Pinpoint the cell where the given text exists, returning its (x, y) midpoint coordinate. 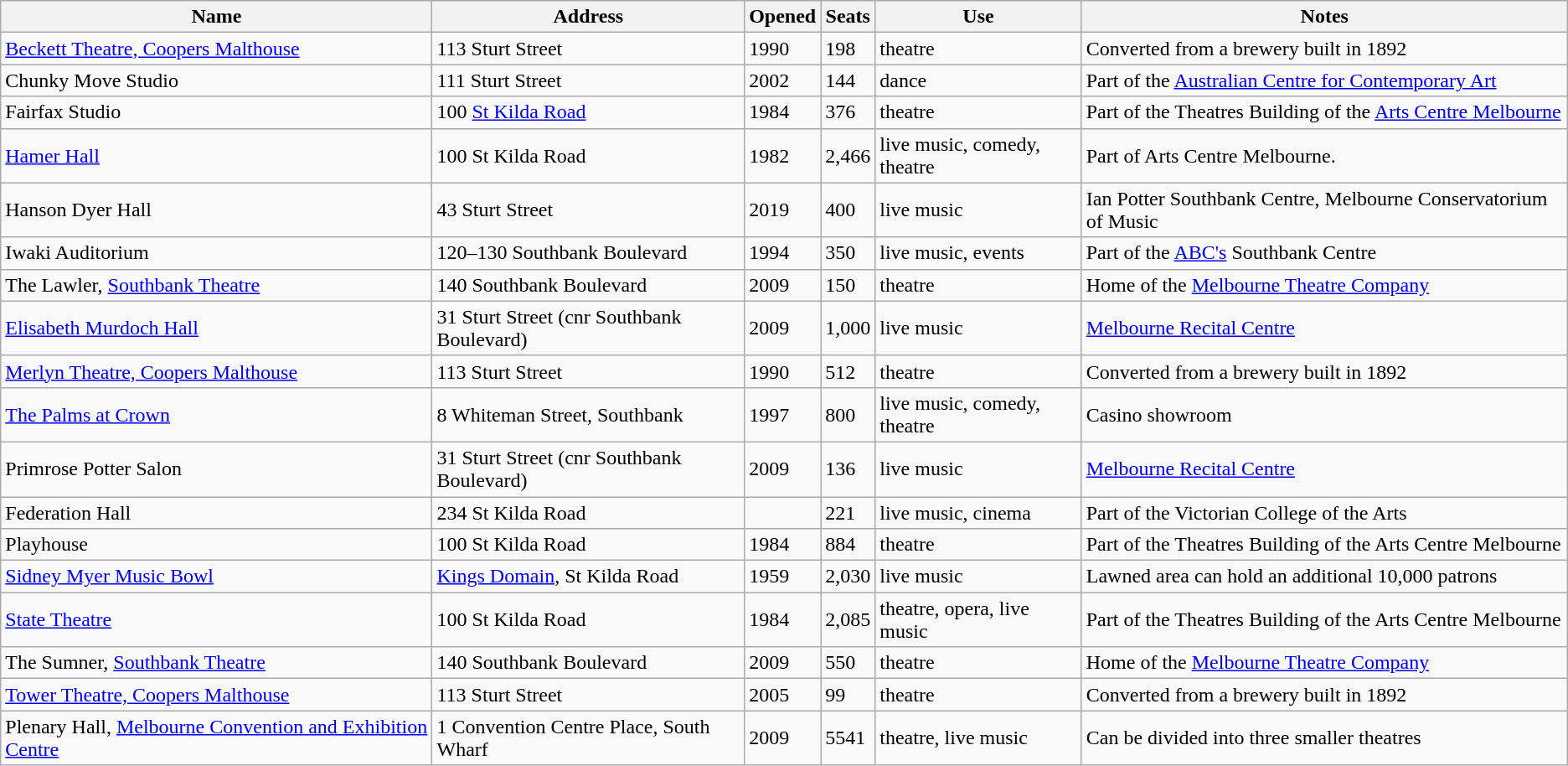
theatre, live music (978, 738)
120–130 Southbank Boulevard (588, 253)
1 Convention Centre Place, South Wharf (588, 738)
221 (848, 512)
Fairfax Studio (216, 112)
Kings Domain, St Kilda Road (588, 577)
1,000 (848, 329)
2002 (782, 80)
144 (848, 80)
884 (848, 545)
live music, cinema (978, 512)
2,466 (848, 156)
Chunky Move Studio (216, 80)
Notes (1324, 17)
Hanson Dyer Hall (216, 210)
The Lawler, Southbank Theatre (216, 285)
Use (978, 17)
2,085 (848, 620)
Primrose Potter Salon (216, 469)
theatre, opera, live music (978, 620)
Hamer Hall (216, 156)
Address (588, 17)
150 (848, 285)
43 Sturt Street (588, 210)
Name (216, 17)
dance (978, 80)
Sidney Myer Music Bowl (216, 577)
136 (848, 469)
99 (848, 695)
Part of the Victorian College of the Arts (1324, 512)
Part of Arts Centre Melbourne. (1324, 156)
111 Sturt Street (588, 80)
1994 (782, 253)
800 (848, 414)
The Sumner, Southbank Theatre (216, 663)
Merlyn Theatre, Coopers Malthouse (216, 371)
Can be divided into three smaller theatres (1324, 738)
Elisabeth Murdoch Hall (216, 329)
Ian Potter Southbank Centre, Melbourne Conservatorium of Music (1324, 210)
Beckett Theatre, Coopers Malthouse (216, 49)
Part of the Australian Centre for Contemporary Art (1324, 80)
State Theatre (216, 620)
Casino showroom (1324, 414)
2019 (782, 210)
400 (848, 210)
Tower Theatre, Coopers Malthouse (216, 695)
Opened (782, 17)
Plenary Hall, Melbourne Convention and Exhibition Centre (216, 738)
350 (848, 253)
1982 (782, 156)
Seats (848, 17)
2005 (782, 695)
The Palms at Crown (216, 414)
198 (848, 49)
512 (848, 371)
2,030 (848, 577)
234 St Kilda Road (588, 512)
live music, events (978, 253)
Lawned area can hold an additional 10,000 patrons (1324, 577)
Part of the ABC's Southbank Centre (1324, 253)
1959 (782, 577)
1997 (782, 414)
550 (848, 663)
5541 (848, 738)
Playhouse (216, 545)
Iwaki Auditorium (216, 253)
376 (848, 112)
8 Whiteman Street, Southbank (588, 414)
Federation Hall (216, 512)
